Locate the cell with the specified text and output its [X, Y] center coordinate. 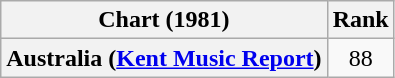
Australia (Kent Music Report) [164, 58]
88 [360, 58]
Rank [360, 20]
Chart (1981) [164, 20]
